Extract the (x, y) coordinate from the center of the cell holding the provided text.  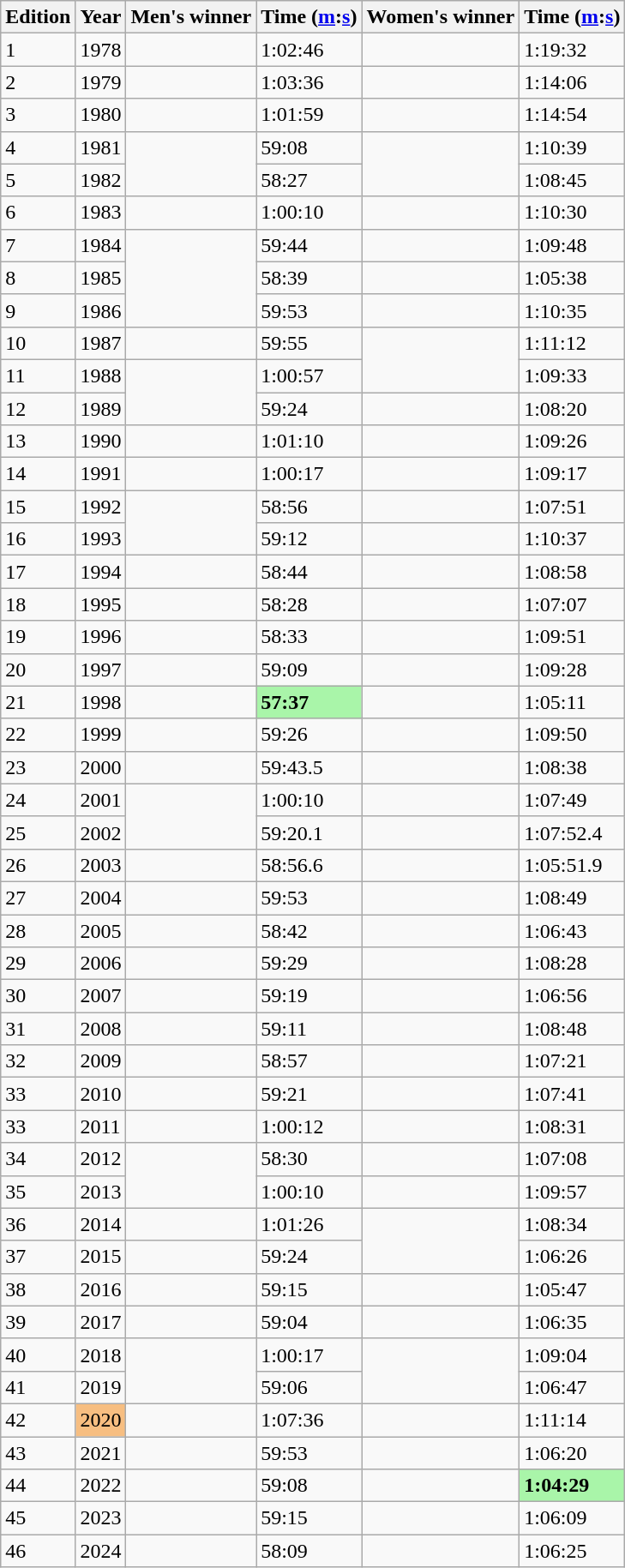
58:56.6 (309, 865)
1:09:48 (573, 245)
43 (38, 1453)
44 (38, 1486)
1:11:12 (573, 343)
2023 (101, 1518)
59:06 (309, 1387)
1:07:51 (573, 507)
2014 (101, 1224)
1:08:31 (573, 1126)
1:01:26 (309, 1224)
1:07:07 (573, 604)
15 (38, 507)
46 (38, 1551)
1:07:08 (573, 1159)
1983 (101, 213)
21 (38, 702)
1:00:57 (309, 375)
59:20.1 (309, 832)
11 (38, 375)
40 (38, 1355)
42 (38, 1420)
59:44 (309, 245)
1:11:14 (573, 1420)
1:09:50 (573, 735)
1:19:32 (573, 50)
1:09:57 (573, 1192)
59:11 (309, 1029)
1:07:52.4 (573, 832)
Year (101, 17)
35 (38, 1192)
2017 (101, 1322)
2007 (101, 996)
2018 (101, 1355)
59:55 (309, 343)
1994 (101, 572)
1:08:49 (573, 898)
2015 (101, 1257)
1:10:39 (573, 147)
1:14:54 (573, 115)
1:14:06 (573, 82)
58:44 (309, 572)
58:30 (309, 1159)
24 (38, 800)
19 (38, 637)
2016 (101, 1289)
12 (38, 409)
29 (38, 964)
26 (38, 865)
2003 (101, 865)
1:06:35 (573, 1322)
1:09:17 (573, 474)
1:09:28 (573, 670)
1993 (101, 539)
2011 (101, 1126)
2022 (101, 1486)
1:09:04 (573, 1355)
28 (38, 930)
59:26 (309, 735)
14 (38, 474)
22 (38, 735)
1:07:49 (573, 800)
59:29 (309, 964)
1989 (101, 409)
4 (38, 147)
2012 (101, 1159)
2013 (101, 1192)
9 (38, 310)
1991 (101, 474)
2002 (101, 832)
36 (38, 1224)
58:56 (309, 507)
59:43.5 (309, 767)
57:37 (309, 702)
27 (38, 898)
41 (38, 1387)
59:09 (309, 670)
1:09:33 (573, 375)
59:04 (309, 1322)
34 (38, 1159)
20 (38, 670)
1:06:25 (573, 1551)
3 (38, 115)
1:08:38 (573, 767)
1987 (101, 343)
2020 (101, 1420)
1:06:47 (573, 1387)
1:08:45 (573, 180)
1:09:26 (573, 442)
1997 (101, 670)
2005 (101, 930)
2001 (101, 800)
5 (38, 180)
1:08:48 (573, 1029)
1988 (101, 375)
58:09 (309, 1551)
2004 (101, 898)
1992 (101, 507)
58:57 (309, 1061)
2024 (101, 1551)
2006 (101, 964)
58:28 (309, 604)
2009 (101, 1061)
1:00:12 (309, 1126)
1:10:30 (573, 213)
23 (38, 767)
2000 (101, 767)
1:09:51 (573, 637)
1:01:59 (309, 115)
1:08:58 (573, 572)
1:03:36 (309, 82)
1:05:38 (573, 278)
13 (38, 442)
2010 (101, 1094)
32 (38, 1061)
59:21 (309, 1094)
2008 (101, 1029)
45 (38, 1518)
1:06:43 (573, 930)
1:07:36 (309, 1420)
38 (38, 1289)
1999 (101, 735)
30 (38, 996)
1:05:11 (573, 702)
1:08:20 (573, 409)
7 (38, 245)
1:08:28 (573, 964)
Women's winner (441, 17)
37 (38, 1257)
1986 (101, 310)
1:06:26 (573, 1257)
58:42 (309, 930)
1:04:29 (573, 1486)
1:10:37 (573, 539)
1978 (101, 50)
1:06:09 (573, 1518)
1995 (101, 604)
2021 (101, 1453)
1:07:41 (573, 1094)
1:05:51.9 (573, 865)
18 (38, 604)
59:12 (309, 539)
2019 (101, 1387)
58:39 (309, 278)
58:27 (309, 180)
17 (38, 572)
25 (38, 832)
31 (38, 1029)
1:10:35 (573, 310)
1:08:34 (573, 1224)
6 (38, 213)
2 (38, 82)
10 (38, 343)
1982 (101, 180)
1998 (101, 702)
1:02:46 (309, 50)
39 (38, 1322)
1990 (101, 442)
1996 (101, 637)
1:01:10 (309, 442)
1 (38, 50)
1:05:47 (573, 1289)
58:33 (309, 637)
8 (38, 278)
1984 (101, 245)
1979 (101, 82)
1980 (101, 115)
1985 (101, 278)
1:06:20 (573, 1453)
16 (38, 539)
1981 (101, 147)
1:06:56 (573, 996)
1:07:21 (573, 1061)
Edition (38, 17)
59:19 (309, 996)
Men's winner (191, 17)
